Return [X, Y] of the center of cell containing provided text 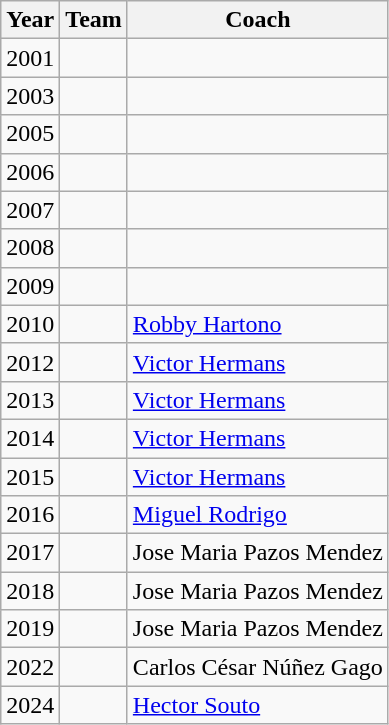
Miguel Rodrigo [258, 515]
2017 [30, 553]
2014 [30, 438]
Hector Souto [258, 705]
Year [30, 20]
2008 [30, 248]
2018 [30, 591]
2024 [30, 705]
2013 [30, 400]
2022 [30, 667]
2019 [30, 629]
2010 [30, 324]
2012 [30, 362]
Robby Hartono [258, 324]
2009 [30, 286]
Carlos César Núñez Gago [258, 667]
2006 [30, 172]
Coach [258, 20]
2015 [30, 477]
2001 [30, 58]
2007 [30, 210]
Team [94, 20]
2003 [30, 96]
2005 [30, 134]
2016 [30, 515]
